Capture the cell that displays the provided text and extract its [x, y] central coordinate. 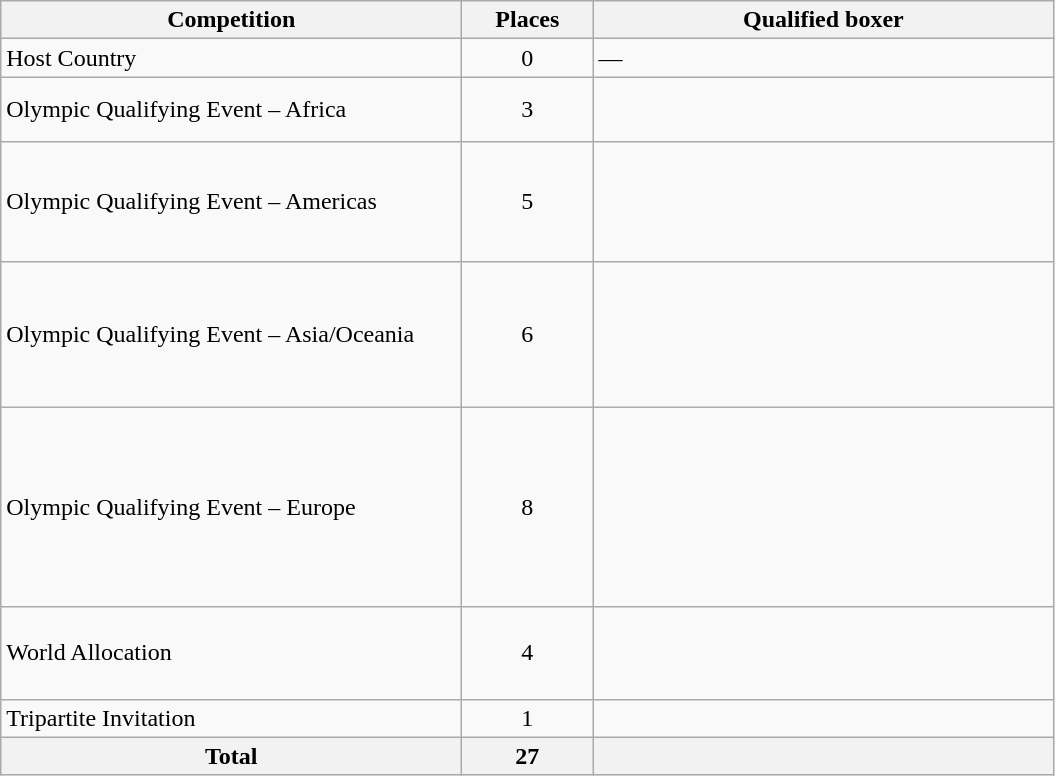
Olympic Qualifying Event – Europe [232, 507]
Olympic Qualifying Event – Africa [232, 110]
1 [528, 718]
4 [528, 653]
Competition [232, 20]
Total [232, 756]
Qualified boxer [824, 20]
World Allocation [232, 653]
8 [528, 507]
Olympic Qualifying Event – Americas [232, 202]
27 [528, 756]
3 [528, 110]
6 [528, 334]
Host Country [232, 58]
— [824, 58]
Olympic Qualifying Event – Asia/Oceania [232, 334]
Places [528, 20]
Tripartite Invitation [232, 718]
5 [528, 202]
0 [528, 58]
